Search for the cell housing the specified text and yield its [X, Y] center coordinate. 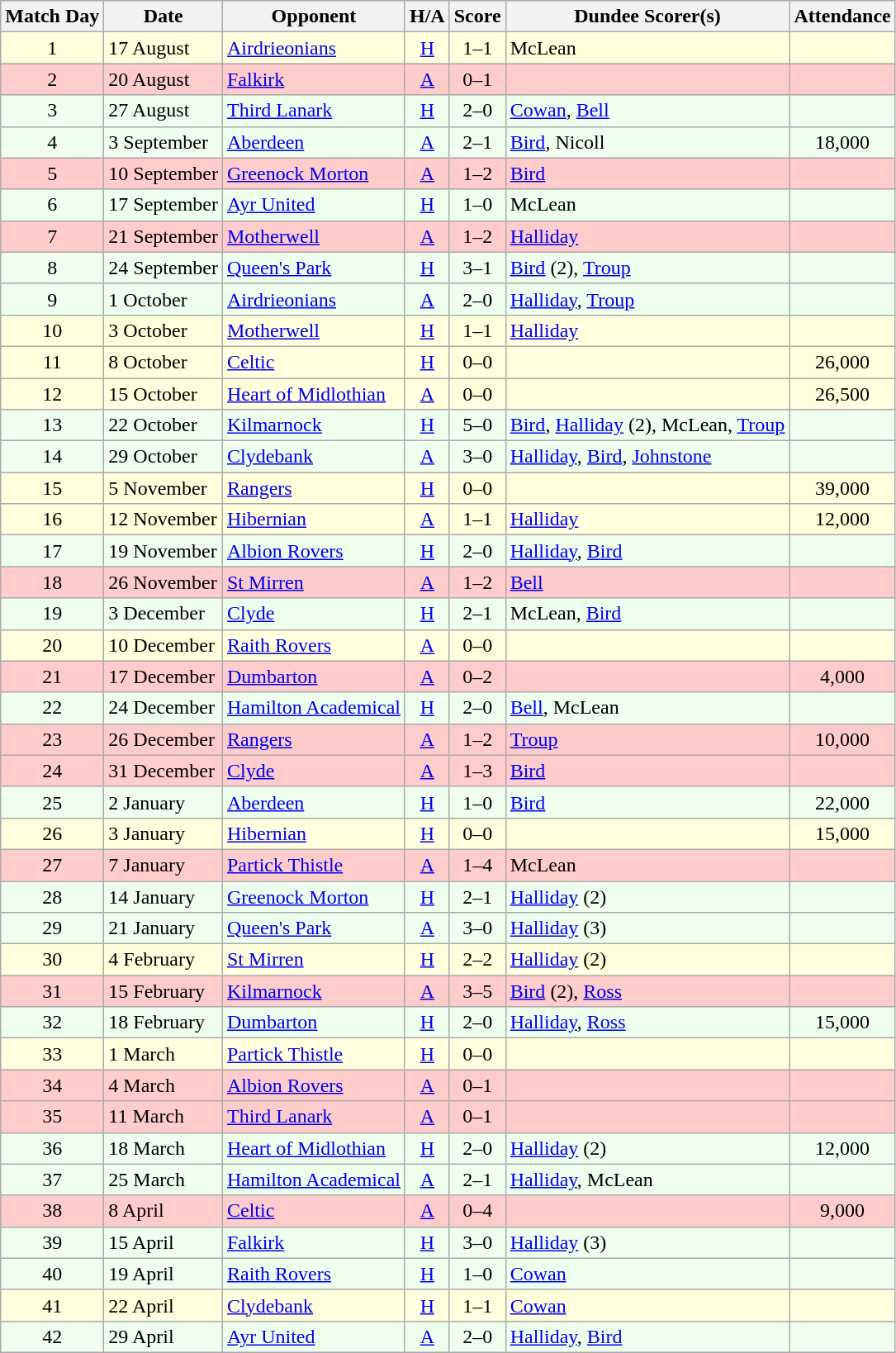
19 November [164, 551]
0–2 [477, 676]
3 September [164, 142]
30 [53, 960]
26,000 [842, 362]
29 April [164, 1336]
39 [53, 1242]
0–4 [477, 1211]
25 March [164, 1180]
8 [53, 268]
7 January [164, 865]
3 October [164, 330]
40 [53, 1274]
26 [53, 833]
18 March [164, 1148]
3 December [164, 614]
1 October [164, 299]
Date [164, 17]
5 [53, 173]
2–2 [477, 960]
Halliday, Ross [647, 1023]
26 November [164, 582]
27 August [164, 111]
1–3 [477, 771]
5 November [164, 488]
12 November [164, 520]
22 October [164, 425]
4 [53, 142]
Dundee Scorer(s) [647, 17]
18,000 [842, 142]
28 [53, 896]
8 October [164, 362]
Bell [647, 582]
Halliday, Bird, Johnstone [647, 457]
3–5 [477, 991]
18 February [164, 1023]
21 September [164, 236]
Attendance [842, 17]
10 December [164, 645]
36 [53, 1148]
1–4 [477, 865]
12 [53, 394]
42 [53, 1336]
Bird, Halliday (2), McLean, Troup [647, 425]
26 December [164, 739]
9 [53, 299]
Troup [647, 739]
32 [53, 1023]
McLean, Bird [647, 614]
41 [53, 1305]
Opponent [314, 17]
15 [53, 488]
38 [53, 1211]
24 September [164, 268]
14 January [164, 896]
25 [53, 802]
22 April [164, 1305]
Halliday, Troup [647, 299]
15 April [164, 1242]
21 January [164, 928]
37 [53, 1180]
3 [53, 111]
2 [53, 79]
20 August [164, 79]
11 March [164, 1117]
21 [53, 676]
Halliday, McLean [647, 1180]
39,000 [842, 488]
Bird (2), Troup [647, 268]
33 [53, 1054]
17 December [164, 676]
26,500 [842, 394]
9,000 [842, 1211]
6 [53, 205]
10 [53, 330]
24 [53, 771]
20 [53, 645]
29 October [164, 457]
Cowan, Bell [647, 111]
2 January [164, 802]
3–1 [477, 268]
4,000 [842, 676]
22 [53, 708]
11 [53, 362]
23 [53, 739]
13 [53, 425]
1 March [164, 1054]
18 [53, 582]
7 [53, 236]
19 April [164, 1274]
27 [53, 865]
10,000 [842, 739]
17 [53, 551]
Bell, McLean [647, 708]
19 [53, 614]
15 October [164, 394]
16 [53, 520]
4 March [164, 1085]
17 September [164, 205]
5–0 [477, 425]
22,000 [842, 802]
24 December [164, 708]
15 February [164, 991]
4 February [164, 960]
35 [53, 1117]
8 April [164, 1211]
H/A [427, 17]
17 August [164, 48]
31 [53, 991]
Bird (2), Ross [647, 991]
3 January [164, 833]
Score [477, 17]
Match Day [53, 17]
34 [53, 1085]
29 [53, 928]
Bird, Nicoll [647, 142]
10 September [164, 173]
14 [53, 457]
1 [53, 48]
31 December [164, 771]
